Locate the cell with the specified text and output its [X, Y] center coordinate. 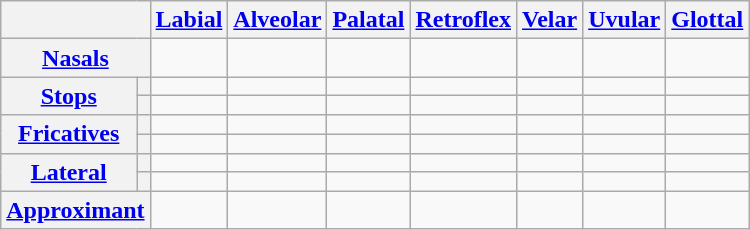
Stops [69, 96]
Retroflex [464, 20]
Lateral [69, 172]
Approximant [76, 210]
Palatal [368, 20]
Uvular [624, 20]
Alveolar [278, 20]
Nasals [76, 58]
Glottal [708, 20]
Labial [189, 20]
Fricatives [69, 134]
Velar [550, 20]
